Output the [x, y] coordinate of the center of the cell containing the given text.  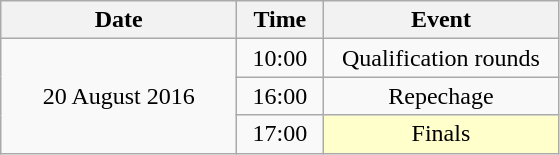
Event [441, 20]
Qualification rounds [441, 58]
Time [280, 20]
17:00 [280, 134]
Finals [441, 134]
20 August 2016 [119, 96]
Repechage [441, 96]
10:00 [280, 58]
16:00 [280, 96]
Date [119, 20]
